Capture the cell that displays the provided text and extract its [x, y] central coordinate. 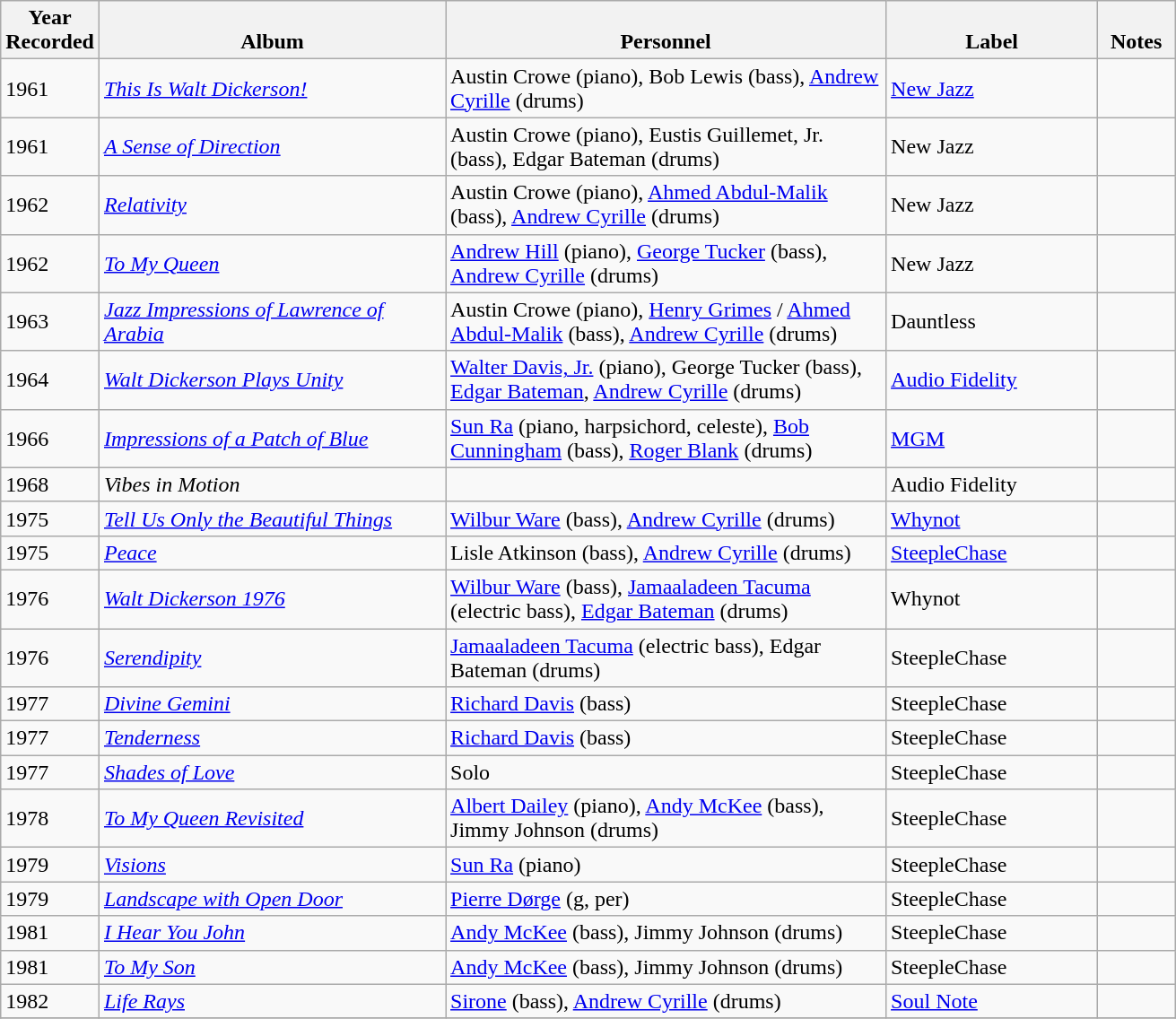
Shades of Love [272, 772]
Solo [666, 772]
A Sense of Direction [272, 147]
Austin Crowe (piano), Ahmed Abdul-Malik (bass), Andrew Cyrille (drums) [666, 205]
1964 [50, 380]
Sirone (bass), Andrew Cyrille (drums) [666, 1001]
1968 [50, 484]
1978 [50, 818]
1982 [50, 1001]
Impressions of a Patch of Blue [272, 438]
Visions [272, 865]
Life Rays [272, 1001]
Lisle Atkinson (bass), Andrew Cyrille (drums) [666, 553]
Year Recorded [50, 30]
MGM [992, 438]
To My Son [272, 967]
Sun Ra (piano, harpsichord, celeste), Bob Cunningham (bass), Roger Blank (drums) [666, 438]
To My Queen [272, 264]
Landscape with Open Door [272, 899]
Peace [272, 553]
Serendipity [272, 657]
Tenderness [272, 738]
Jazz Impressions of Lawrence of Arabia [272, 321]
Walt Dickerson Plays Unity [272, 380]
Jamaaladeen Tacuma (electric bass), Edgar Bateman (drums) [666, 657]
Walter Davis, Jr. (piano), George Tucker (bass), Edgar Bateman, Andrew Cyrille (drums) [666, 380]
Austin Crowe (piano), Bob Lewis (bass), Andrew Cyrille (drums) [666, 88]
Notes [1137, 30]
Sun Ra (piano) [666, 865]
Austin Crowe (piano), Eustis Guillemet, Jr. (bass), Edgar Bateman (drums) [666, 147]
1966 [50, 438]
1963 [50, 321]
This Is Walt Dickerson! [272, 88]
To My Queen Revisited [272, 818]
Tell Us Only the Beautiful Things [272, 518]
Wilbur Ware (bass), Jamaaladeen Tacuma (electric bass), Edgar Bateman (drums) [666, 599]
Divine Gemini [272, 704]
Album [272, 30]
Relativity [272, 205]
Wilbur Ware (bass), Andrew Cyrille (drums) [666, 518]
Andrew Hill (piano), George Tucker (bass), Andrew Cyrille (drums) [666, 264]
Pierre Dørge (g, per) [666, 899]
Walt Dickerson 1976 [272, 599]
I Hear You John [272, 933]
Vibes in Motion [272, 484]
Label [992, 30]
Personnel [666, 30]
Albert Dailey (piano), Andy McKee (bass), Jimmy Johnson (drums) [666, 818]
Soul Note [992, 1001]
Dauntless [992, 321]
Austin Crowe (piano), Henry Grimes / Ahmed Abdul-Malik (bass), Andrew Cyrille (drums) [666, 321]
